From the cell containing the given text, extract its center point as [x, y] coordinate. 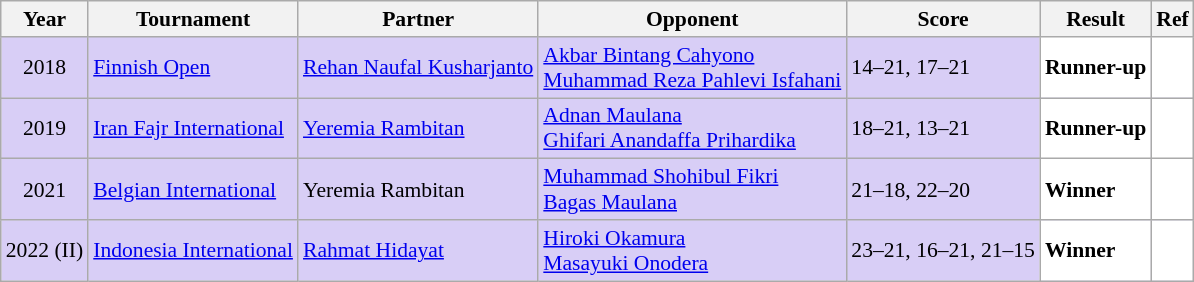
Rahmat Hidayat [418, 250]
Iran Fajr International [193, 128]
21–18, 22–20 [943, 190]
14–21, 17–21 [943, 68]
Score [943, 19]
Tournament [193, 19]
Akbar Bintang Cahyono Muhammad Reza Pahlevi Isfahani [692, 68]
Partner [418, 19]
2022 (II) [44, 250]
Adnan Maulana Ghifari Anandaffa Prihardika [692, 128]
Muhammad Shohibul Fikri Bagas Maulana [692, 190]
23–21, 16–21, 21–15 [943, 250]
Hiroki Okamura Masayuki Onodera [692, 250]
Year [44, 19]
Rehan Naufal Kusharjanto [418, 68]
Finnish Open [193, 68]
2021 [44, 190]
Indonesia International [193, 250]
Result [1096, 19]
2019 [44, 128]
Opponent [692, 19]
Belgian International [193, 190]
Ref [1172, 19]
2018 [44, 68]
18–21, 13–21 [943, 128]
